Locate the cell with the specified text and output its (X, Y) center coordinate. 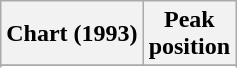
Peakposition (189, 34)
Chart (1993) (72, 34)
